Capture the cell that displays the provided text and extract its [X, Y] central coordinate. 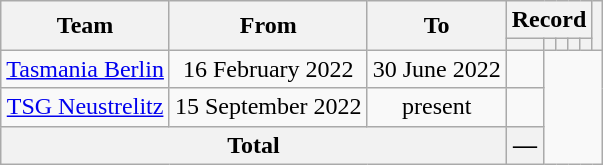
Total [254, 145]
Team [86, 26]
15 September 2022 [268, 107]
present [436, 107]
From [268, 26]
— [525, 145]
30 June 2022 [436, 69]
16 February 2022 [268, 69]
TSG Neustrelitz [86, 107]
Record [549, 20]
Tasmania Berlin [86, 69]
To [436, 26]
